Capture the cell that displays the provided text and extract its (X, Y) central coordinate. 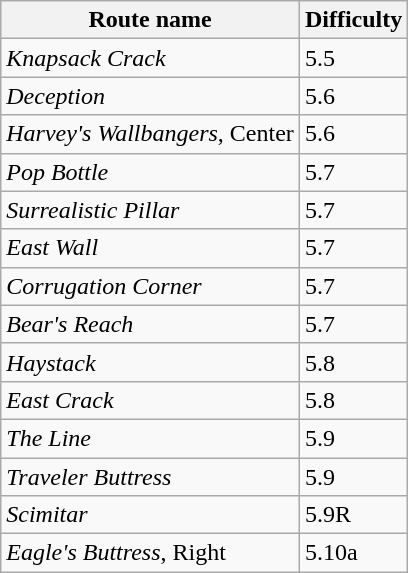
5.9R (353, 515)
5.10a (353, 553)
Deception (150, 96)
Surrealistic Pillar (150, 210)
Traveler Buttress (150, 477)
Knapsack Crack (150, 58)
Haystack (150, 362)
Bear's Reach (150, 324)
Corrugation Corner (150, 286)
Eagle's Buttress, Right (150, 553)
East Crack (150, 400)
Harvey's Wallbangers, Center (150, 134)
Scimitar (150, 515)
Pop Bottle (150, 172)
East Wall (150, 248)
Difficulty (353, 20)
Route name (150, 20)
The Line (150, 438)
5.5 (353, 58)
